Capture the cell that displays the provided text and extract its (X, Y) central coordinate. 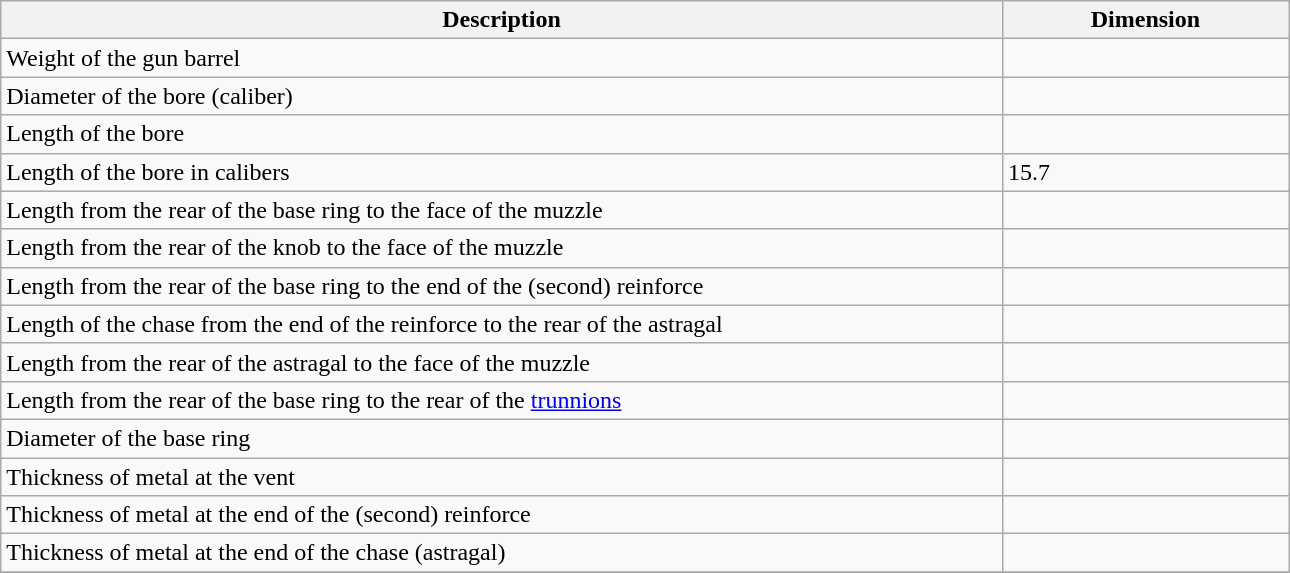
15.7 (1145, 172)
Length from the rear of the knob to the face of the muzzle (502, 248)
Thickness of metal at the end of the (second) reinforce (502, 515)
Length from the rear of the base ring to the end of the (second) reinforce (502, 286)
Weight of the gun barrel (502, 58)
Thickness of metal at the end of the chase (astragal) (502, 553)
Description (502, 20)
Length from the rear of the astragal to the face of the muzzle (502, 362)
Diameter of the bore (caliber) (502, 96)
Dimension (1145, 20)
Length from the rear of the base ring to the rear of the trunnions (502, 400)
Length of the bore (502, 134)
Length from the rear of the base ring to the face of the muzzle (502, 210)
Length of the chase from the end of the reinforce to the rear of the astragal (502, 324)
Diameter of the base ring (502, 438)
Length of the bore in calibers (502, 172)
Thickness of metal at the vent (502, 477)
